Provide the (X, Y) coordinate of the cell's center where the given text is located.  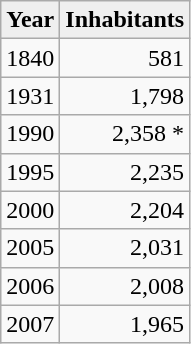
2005 (30, 248)
Inhabitants (125, 20)
1840 (30, 58)
1,965 (125, 324)
2006 (30, 286)
2,358 * (125, 134)
2000 (30, 210)
581 (125, 58)
1931 (30, 96)
2007 (30, 324)
2,008 (125, 286)
2,031 (125, 248)
Year (30, 20)
1,798 (125, 96)
1995 (30, 172)
1990 (30, 134)
2,204 (125, 210)
2,235 (125, 172)
